Capture the cell that displays the provided text and extract its [x, y] central coordinate. 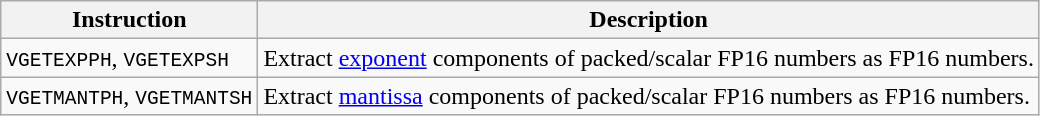
Instruction [130, 20]
Extract mantissa components of packed/scalar FP16 numbers as FP16 numbers. [649, 96]
VGETEXPPH, VGETEXPSH [130, 58]
Extract exponent components of packed/scalar FP16 numbers as FP16 numbers. [649, 58]
Description [649, 20]
VGETMANTPH, VGETMANTSH [130, 96]
